Return the (X, Y) coordinate for the center point of the cell that contains the specified text.  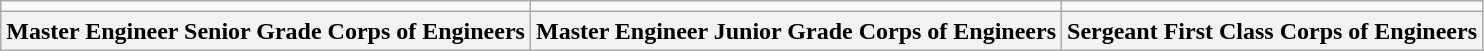
Master Engineer Senior Grade Corps of Engineers (266, 31)
Master Engineer Junior Grade Corps of Engineers (796, 31)
Sergeant First Class Corps of Engineers (1272, 31)
